Provide the [X, Y] coordinate of the cell's center where the given text is located.  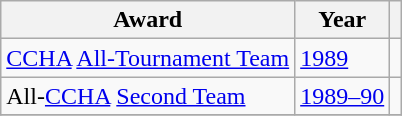
1989 [342, 58]
All-CCHA Second Team [148, 96]
1989–90 [342, 96]
Award [148, 20]
Year [342, 20]
CCHA All-Tournament Team [148, 58]
